Find where the given text appears and provide that cell's center as [X, Y] coordinate. 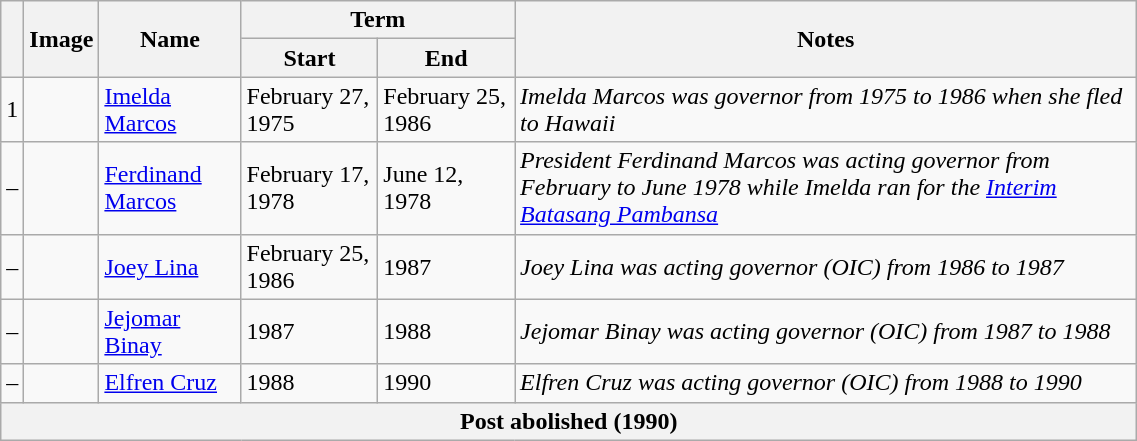
1990 [446, 383]
Jejomar Binay was acting governor (OIC) from 1987 to 1988 [826, 332]
Ferdinand Marcos [170, 188]
Term [378, 20]
Post abolished (1990) [569, 421]
Elfren Cruz was acting governor (OIC) from 1988 to 1990 [826, 383]
February 27, 1975 [310, 110]
Imelda Marcos [170, 110]
Imelda Marcos was governor from 1975 to 1986 when she fled to Hawaii [826, 110]
Jejomar Binay [170, 332]
Joey Lina [170, 266]
1 [12, 110]
Name [170, 39]
June 12, 1978 [446, 188]
End [446, 58]
February 17, 1978 [310, 188]
Elfren Cruz [170, 383]
Start [310, 58]
Joey Lina was acting governor (OIC) from 1986 to 1987 [826, 266]
President Ferdinand Marcos was acting governor from February to June 1978 while Imelda ran for the Interim Batasang Pambansa [826, 188]
Image [62, 39]
Notes [826, 39]
